Detect which cell encompasses the target text, then output its [X, Y] center coordinate. 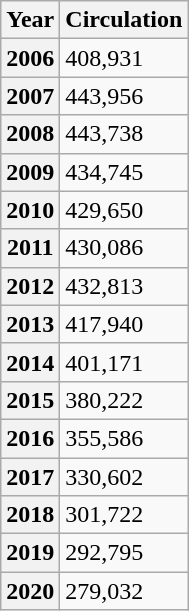
2009 [30, 172]
2010 [30, 210]
2015 [30, 400]
401,171 [124, 362]
292,795 [124, 553]
443,956 [124, 96]
2018 [30, 515]
2013 [30, 324]
2006 [30, 58]
2017 [30, 477]
434,745 [124, 172]
2016 [30, 438]
2020 [30, 591]
330,602 [124, 477]
443,738 [124, 134]
417,940 [124, 324]
Year [30, 20]
2019 [30, 553]
279,032 [124, 591]
2014 [30, 362]
2011 [30, 248]
408,931 [124, 58]
380,222 [124, 400]
355,586 [124, 438]
301,722 [124, 515]
430,086 [124, 248]
432,813 [124, 286]
2007 [30, 96]
2008 [30, 134]
Circulation [124, 20]
429,650 [124, 210]
2012 [30, 286]
